From the cell containing the given text, extract its center point as [X, Y] coordinate. 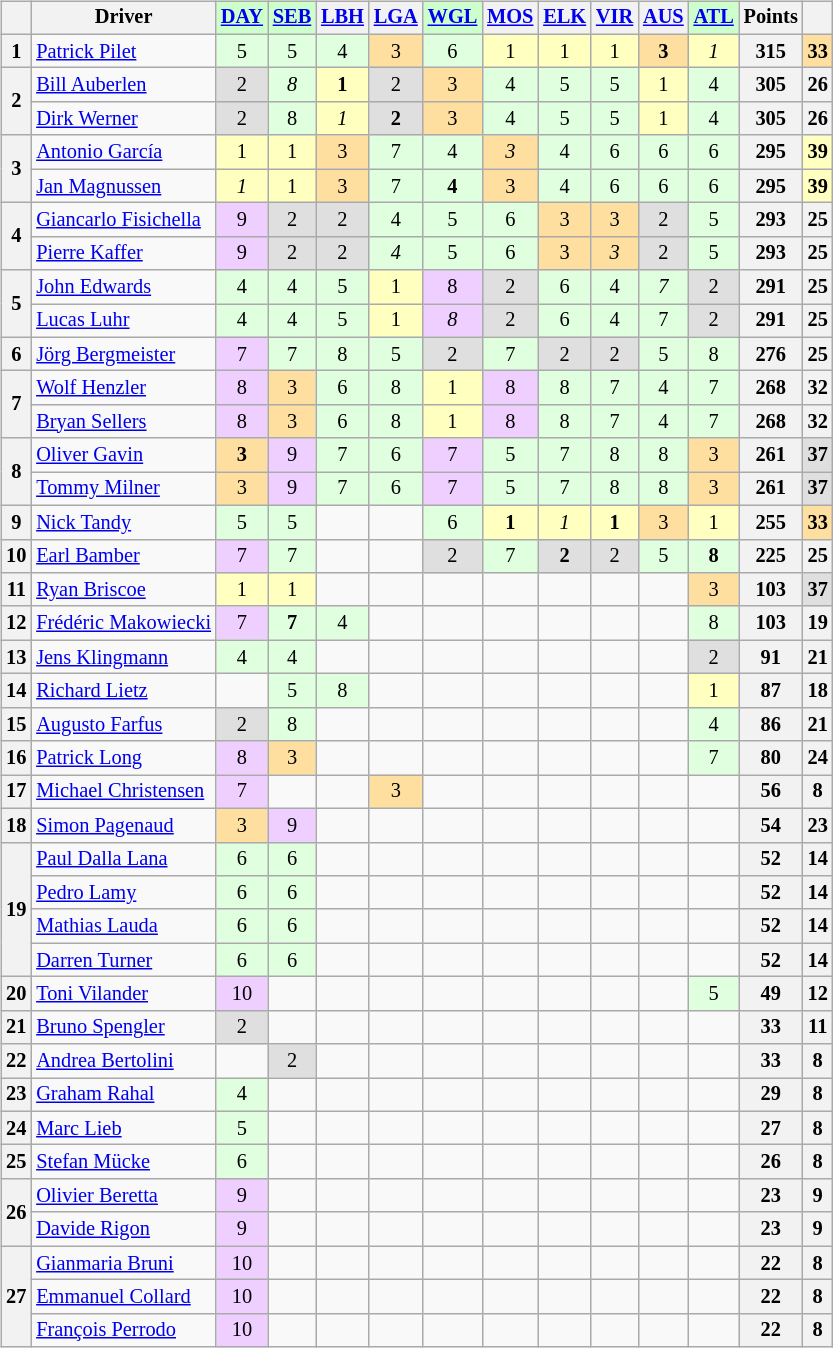
87 [771, 691]
Ryan Briscoe [124, 590]
56 [771, 792]
Bryan Sellers [124, 422]
225 [771, 556]
LGA [396, 18]
54 [771, 825]
Davide Rigon [124, 1229]
Patrick Pilet [124, 51]
John Edwards [124, 287]
Olivier Beretta [124, 1196]
Bruno Spengler [124, 1027]
SEB [292, 18]
15 [16, 724]
François Perrodo [124, 1330]
49 [771, 994]
Tommy Milner [124, 489]
Pierre Kaffer [124, 253]
80 [771, 758]
Bill Auberlen [124, 85]
Jens Klingmann [124, 657]
29 [771, 1095]
315 [771, 51]
20 [16, 994]
Nick Tandy [124, 522]
Lucas Luhr [124, 321]
255 [771, 522]
Giancarlo Fisichella [124, 220]
Oliver Gavin [124, 455]
Mathias Lauda [124, 926]
WGL [453, 18]
Emmanuel Collard [124, 1297]
DAY [242, 18]
Richard Lietz [124, 691]
VIR [614, 18]
17 [16, 792]
ATL [714, 18]
86 [771, 724]
Paul Dalla Lana [124, 859]
Antonio García [124, 152]
ELK [564, 18]
Points [771, 18]
Michael Christensen [124, 792]
Marc Lieb [124, 1128]
13 [16, 657]
Wolf Henzler [124, 388]
Andrea Bertolini [124, 1061]
Toni Vilander [124, 994]
AUS [663, 18]
Stefan Mücke [124, 1162]
LBH [342, 18]
Jan Magnussen [124, 186]
Graham Rahal [124, 1095]
Augusto Farfus [124, 724]
Patrick Long [124, 758]
Pedro Lamy [124, 893]
Frédéric Makowiecki [124, 623]
91 [771, 657]
Dirk Werner [124, 119]
Darren Turner [124, 960]
Simon Pagenaud [124, 825]
Gianmaria Bruni [124, 1263]
16 [16, 758]
Driver [124, 18]
MOS [510, 18]
Jörg Bergmeister [124, 354]
Earl Bamber [124, 556]
276 [771, 354]
